Find where the given text appears and provide that cell's center as [X, Y] coordinate. 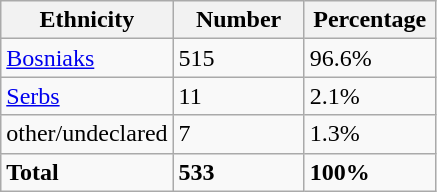
100% [370, 172]
Total [87, 172]
2.1% [370, 96]
533 [238, 172]
Number [238, 20]
1.3% [370, 134]
Serbs [87, 96]
Bosniaks [87, 58]
Ethnicity [87, 20]
7 [238, 134]
11 [238, 96]
96.6% [370, 58]
other/undeclared [87, 134]
Percentage [370, 20]
515 [238, 58]
